Search for the cell housing the specified text and yield its [X, Y] center coordinate. 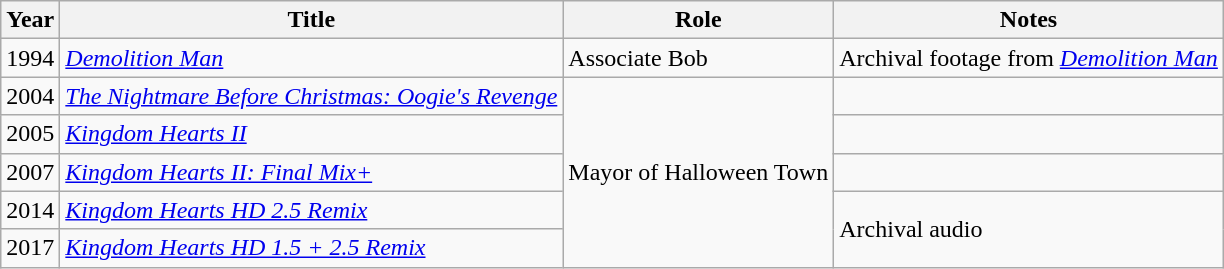
Kingdom Hearts HD 1.5 + 2.5 Remix [312, 248]
Title [312, 20]
2017 [30, 248]
Archival footage from Demolition Man [1029, 58]
Demolition Man [312, 58]
2014 [30, 210]
Year [30, 20]
Archival audio [1029, 229]
Kingdom Hearts II [312, 134]
1994 [30, 58]
Mayor of Halloween Town [698, 172]
2004 [30, 96]
Associate Bob [698, 58]
Role [698, 20]
Kingdom Hearts HD 2.5 Remix [312, 210]
The Nightmare Before Christmas: Oogie's Revenge [312, 96]
2007 [30, 172]
Notes [1029, 20]
Kingdom Hearts II: Final Mix+ [312, 172]
2005 [30, 134]
